Scan for the cell matching the given text and deliver its (x, y) coordinate at center. 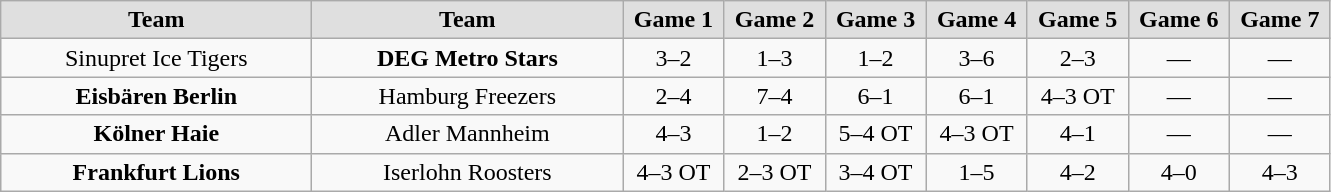
Eisbären Berlin (156, 96)
Adler Mannheim (468, 134)
4–0 (1178, 172)
Game 7 (1280, 20)
7–4 (774, 96)
Frankfurt Lions (156, 172)
3–4 OT (876, 172)
Game 2 (774, 20)
Game 1 (674, 20)
5–4 OT (876, 134)
Game 5 (1078, 20)
Game 3 (876, 20)
3–2 (674, 58)
3–6 (976, 58)
Kölner Haie (156, 134)
Game 6 (1178, 20)
4–1 (1078, 134)
1–5 (976, 172)
1–3 (774, 58)
2–3 (1078, 58)
Iserlohn Roosters (468, 172)
4–2 (1078, 172)
Sinupret Ice Tigers (156, 58)
2–4 (674, 96)
Hamburg Freezers (468, 96)
Game 4 (976, 20)
2–3 OT (774, 172)
DEG Metro Stars (468, 58)
